Provide the [X, Y] coordinate of the cell's center where the given text is located.  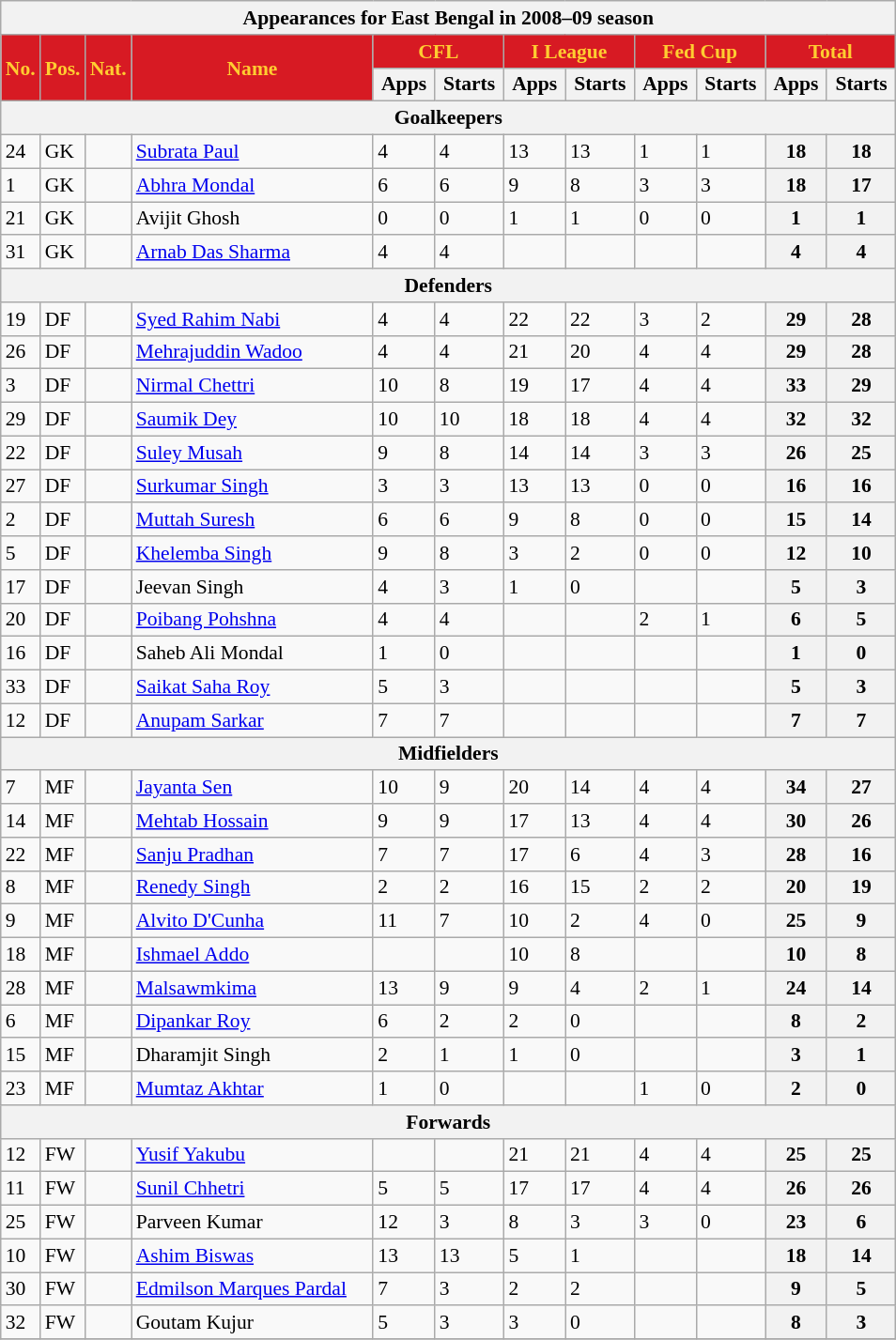
Sanju Pradhan [253, 855]
Muttah Suresh [253, 520]
Appearances for East Bengal in 2008–09 season [449, 18]
Goutam Kujur [253, 1323]
Malsawmkima [253, 988]
Edmilson Marques Pardal [253, 1289]
Defenders [449, 285]
31 [21, 253]
Jeevan Singh [253, 587]
Saikat Saha Roy [253, 687]
Parveen Kumar [253, 1223]
Khelemba Singh [253, 553]
Jayanta Sen [253, 788]
Abhra Mondal [253, 185]
Pos. [63, 68]
Dharamjit Singh [253, 1055]
Saheb Ali Mondal [253, 654]
Fed Cup [701, 52]
Nirmal Chettri [253, 386]
I League [569, 52]
Goalkeepers [449, 118]
34 [796, 788]
Mehtab Hossain [253, 821]
Surkumar Singh [253, 486]
Arnab Das Sharma [253, 253]
Forwards [449, 1122]
Renedy Singh [253, 887]
Mehrajuddin Wadoo [253, 352]
Avijit Ghosh [253, 219]
Ashim Biswas [253, 1255]
Dipankar Roy [253, 1022]
Subrata Paul [253, 152]
Sunil Chhetri [253, 1189]
CFL [438, 52]
Alvito D'Cunha [253, 921]
Mumtaz Akhtar [253, 1088]
Anupam Sarkar [253, 720]
Syed Rahim Nabi [253, 319]
No. [21, 68]
Nat. [109, 68]
Yusif Yakubu [253, 1155]
Suley Musah [253, 453]
Total [830, 52]
Ishmael Addo [253, 955]
Name [253, 68]
Midfielders [449, 754]
Poibang Pohshna [253, 620]
Saumik Dey [253, 420]
